Search for the cell housing the specified text and yield its (X, Y) center coordinate. 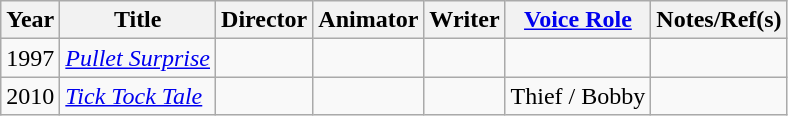
Notes/Ref(s) (719, 20)
Animator (368, 20)
Writer (464, 20)
Year (30, 20)
Tick Tock Tale (138, 96)
Thief / Bobby (578, 96)
Title (138, 20)
Voice Role (578, 20)
2010 (30, 96)
Director (264, 20)
1997 (30, 58)
Pullet Surprise (138, 58)
